Find where the given text appears and provide that cell's center as (X, Y) coordinate. 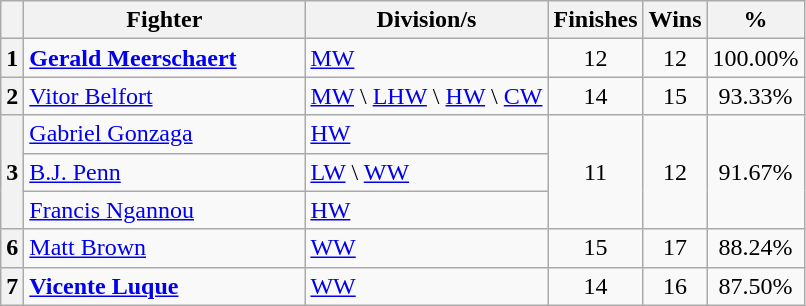
Division/s (426, 20)
LW \ WW (426, 172)
6 (12, 248)
Fighter (164, 20)
Finishes (596, 20)
16 (675, 286)
3 (12, 172)
MW \ LHW \ HW \ CW (426, 96)
B.J. Penn (164, 172)
% (756, 20)
87.50% (756, 286)
11 (596, 172)
2 (12, 96)
Vicente Luque (164, 286)
Wins (675, 20)
Francis Ngannou (164, 210)
Gabriel Gonzaga (164, 134)
88.24% (756, 248)
Vitor Belfort (164, 96)
Matt Brown (164, 248)
1 (12, 58)
7 (12, 286)
Gerald Meerschaert (164, 58)
MW (426, 58)
100.00% (756, 58)
91.67% (756, 172)
93.33% (756, 96)
17 (675, 248)
